Detect which cell encompasses the target text, then output its (X, Y) center coordinate. 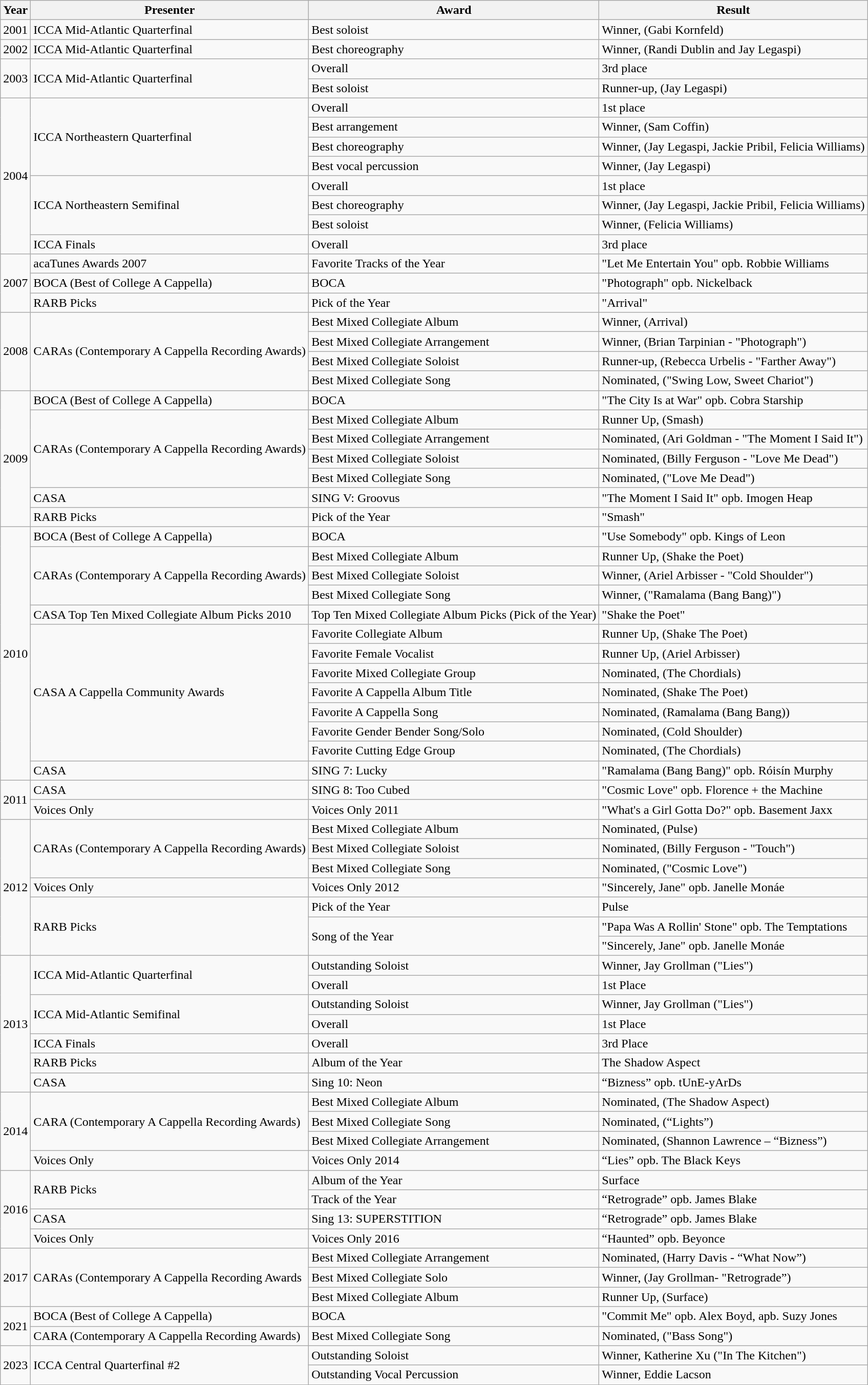
Year (15, 10)
Runner Up, (Surface) (733, 1297)
“Haunted” opb. Beyonce (733, 1239)
2014 (15, 1131)
"Arrival" (733, 303)
Song of the Year (454, 936)
2023 (15, 1365)
2016 (15, 1209)
Winner, (Gabi Kornfeld) (733, 30)
"Let Me Entertain You" opb. Robbie Williams (733, 264)
2004 (15, 176)
Winner, (Felicia Williams) (733, 224)
Favorite Tracks of the Year (454, 264)
Nominated, (“Lights”) (733, 1121)
SING 8: Too Cubed (454, 790)
Sing 13: SUPERSTITION (454, 1219)
Winner, (Ariel Arbisser - "Cold Shoulder") (733, 576)
Nominated, (Billy Ferguson - "Love Me Dead") (733, 458)
"Cosmic Love" opb. Florence + the Machine (733, 790)
Runner-up, (Rebecca Urbelis - "Farther Away") (733, 361)
Favorite Female Vocalist (454, 654)
2010 (15, 654)
Nominated, (Cold Shoulder) (733, 731)
Best arrangement (454, 127)
SING 7: Lucky (454, 770)
Outstanding Vocal Percussion (454, 1375)
“Lies” opb. The Black Keys (733, 1160)
"Ramalama (Bang Bang)" opb. Róisín Murphy (733, 770)
Favorite Gender Bender Song/Solo (454, 731)
Nominated, ("Swing Low, Sweet Chariot") (733, 381)
"Shake the Poet" (733, 615)
Best vocal percussion (454, 166)
Nominated, (The Shadow Aspect) (733, 1102)
2008 (15, 351)
"Use Somebody" opb. Kings of Leon (733, 536)
Winner, Eddie Lacson (733, 1375)
Nominated, (Shake The Poet) (733, 692)
ICCA Mid-Atlantic Semifinal (170, 1014)
Pulse (733, 907)
"Photograph" opb. Nickelback (733, 283)
3rd Place (733, 1043)
Best Mixed Collegiate Solo (454, 1277)
Nominated, (Harry Davis - “What Now”) (733, 1258)
Favorite Mixed Collegiate Group (454, 673)
Presenter (170, 10)
Nominated, ("Bass Song") (733, 1336)
"The Moment I Said It" opb. Imogen Heap (733, 497)
2017 (15, 1277)
“Bizness” opb. tUnE-yArDs (733, 1082)
Runner Up, (Ariel Arbisser) (733, 654)
"Smash" (733, 517)
Runner Up, (Smash) (733, 419)
Nominated, (Pulse) (733, 829)
CASA Top Ten Mixed Collegiate Album Picks 2010 (170, 615)
Sing 10: Neon (454, 1082)
Voices Only 2012 (454, 888)
Nominated, ("Love Me Dead") (733, 478)
Nominated, (Ramalama (Bang Bang)) (733, 712)
Nominated, (Shannon Lawrence – “Bizness”) (733, 1141)
Favorite Cutting Edge Group (454, 751)
The Shadow Aspect (733, 1063)
Voices Only 2011 (454, 809)
2007 (15, 283)
Winner, (Brian Tarpinian - "Photograph") (733, 342)
2013 (15, 1024)
Track of the Year (454, 1200)
"Commit Me" opb. Alex Boyd, apb. Suzy Jones (733, 1316)
Favorite Collegiate Album (454, 634)
Winner, (Jay Legaspi) (733, 166)
Runner Up, (Shake the Poet) (733, 556)
Runner-up, (Jay Legaspi) (733, 88)
2001 (15, 30)
Top Ten Mixed Collegiate Album Picks (Pick of the Year) (454, 615)
"The City Is at War" opb. Cobra Starship (733, 400)
Surface (733, 1180)
"What's a Girl Gotta Do?" opb. Basement Jaxx (733, 809)
Favorite A Cappella Album Title (454, 692)
Nominated, ("Cosmic Love") (733, 868)
2002 (15, 49)
Favorite A Cappella Song (454, 712)
Winner, (Jay Grollman- "Retrograde”) (733, 1277)
Result (733, 10)
ICCA Central Quarterfinal #2 (170, 1365)
Runner Up, (Shake The Poet) (733, 634)
ICCA Northeastern Quarterfinal (170, 137)
Nominated, (Ari Goldman - "The Moment I Said It") (733, 439)
2011 (15, 800)
2009 (15, 458)
ICCA Northeastern Semifinal (170, 205)
SING V: Groovus (454, 497)
Winner, (Arrival) (733, 322)
2003 (15, 78)
Nominated, (Billy Ferguson - "Touch") (733, 848)
Winner, ("Ramalama (Bang Bang)") (733, 595)
"Papa Was A Rollin' Stone" opb. The Temptations (733, 927)
acaTunes Awards 2007 (170, 264)
2012 (15, 887)
CASA A Cappella Community Awards (170, 692)
2021 (15, 1326)
Winner, Katherine Xu ("In The Kitchen") (733, 1355)
CARAs (Contemporary A Cappella Recording Awards (170, 1277)
Voices Only 2014 (454, 1160)
Award (454, 10)
Voices Only 2016 (454, 1239)
Winner, (Sam Coffin) (733, 127)
Winner, (Randi Dublin and Jay Legaspi) (733, 49)
